Find where the given text appears and provide that cell's center as [X, Y] coordinate. 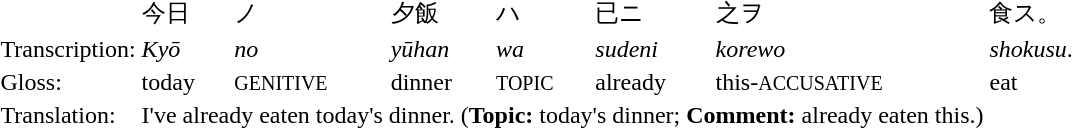
korewo [850, 49]
Kyō [185, 49]
already [652, 83]
today [185, 83]
TOPIC [543, 83]
no [310, 49]
yūhan [440, 49]
wa [543, 49]
GENITIVE [310, 83]
sudeni [652, 49]
this-ACCUSATIVE [850, 83]
dinner [440, 83]
